Capture the cell that displays the provided text and extract its (X, Y) central coordinate. 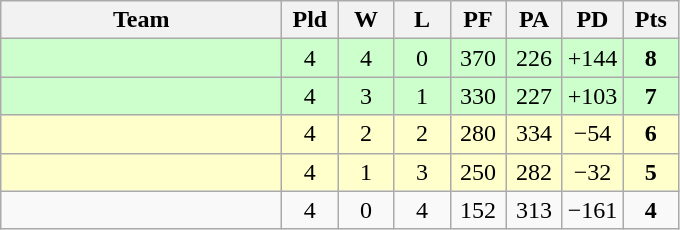
+103 (592, 96)
6 (651, 134)
PD (592, 20)
330 (478, 96)
PF (478, 20)
227 (534, 96)
−54 (592, 134)
282 (534, 172)
L (422, 20)
226 (534, 58)
152 (478, 210)
370 (478, 58)
5 (651, 172)
−32 (592, 172)
Pts (651, 20)
313 (534, 210)
280 (478, 134)
PA (534, 20)
Pld (310, 20)
−161 (592, 210)
+144 (592, 58)
8 (651, 58)
Team (142, 20)
W (366, 20)
7 (651, 96)
334 (534, 134)
250 (478, 172)
